Search for the cell housing the specified text and yield its [x, y] center coordinate. 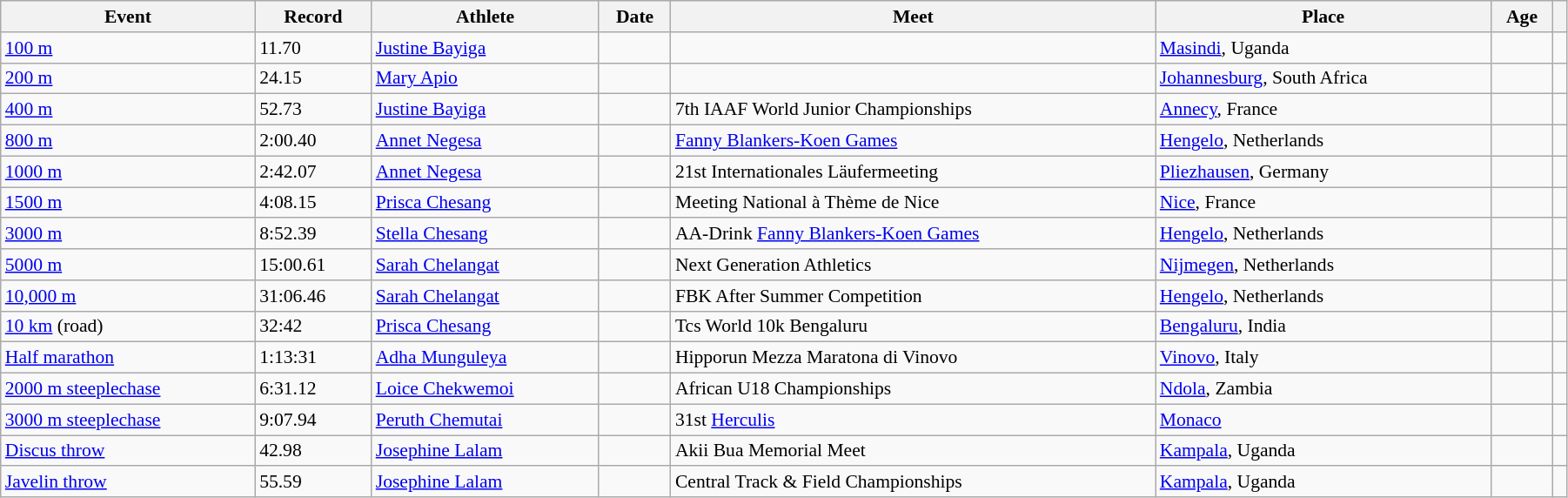
1000 m [128, 172]
FBK After Summer Competition [914, 296]
5000 m [128, 265]
2:00.40 [313, 141]
Loice Chekwemoi [486, 389]
Adha Munguleya [486, 358]
Place [1323, 17]
32:42 [313, 326]
Next Generation Athletics [914, 265]
Record [313, 17]
21st Internationales Läufermeeting [914, 172]
55.59 [313, 482]
24.15 [313, 78]
Nijmegen, Netherlands [1323, 265]
Stella Chesang [486, 234]
Fanny Blankers-Koen Games [914, 141]
2:42.07 [313, 172]
Annecy, France [1323, 110]
Monaco [1323, 420]
Javelin throw [128, 482]
Mary Apio [486, 78]
15:00.61 [313, 265]
African U18 Championships [914, 389]
31:06.46 [313, 296]
800 m [128, 141]
100 m [128, 48]
52.73 [313, 110]
Masindi, Uganda [1323, 48]
Akii Bua Memorial Meet [914, 451]
Pliezhausen, Germany [1323, 172]
Johannesburg, South Africa [1323, 78]
Half marathon [128, 358]
1:13:31 [313, 358]
Meeting National à Thème de Nice [914, 203]
42.98 [313, 451]
Peruth Chemutai [486, 420]
Event [128, 17]
Tcs World 10k Bengaluru [914, 326]
AA-Drink Fanny Blankers-Koen Games [914, 234]
400 m [128, 110]
200 m [128, 78]
Central Track & Field Championships [914, 482]
4:08.15 [313, 203]
Meet [914, 17]
11.70 [313, 48]
6:31.12 [313, 389]
Vinovo, Italy [1323, 358]
Athlete [486, 17]
Age [1521, 17]
Nice, France [1323, 203]
8:52.39 [313, 234]
2000 m steeplechase [128, 389]
Date [635, 17]
9:07.94 [313, 420]
Hipporun Mezza Maratona di Vinovo [914, 358]
10 km (road) [128, 326]
Bengaluru, India [1323, 326]
7th IAAF World Junior Championships [914, 110]
Ndola, Zambia [1323, 389]
Discus throw [128, 451]
3000 m steeplechase [128, 420]
10,000 m [128, 296]
31st Herculis [914, 420]
3000 m [128, 234]
1500 m [128, 203]
